Capture the cell that displays the provided text and extract its [X, Y] central coordinate. 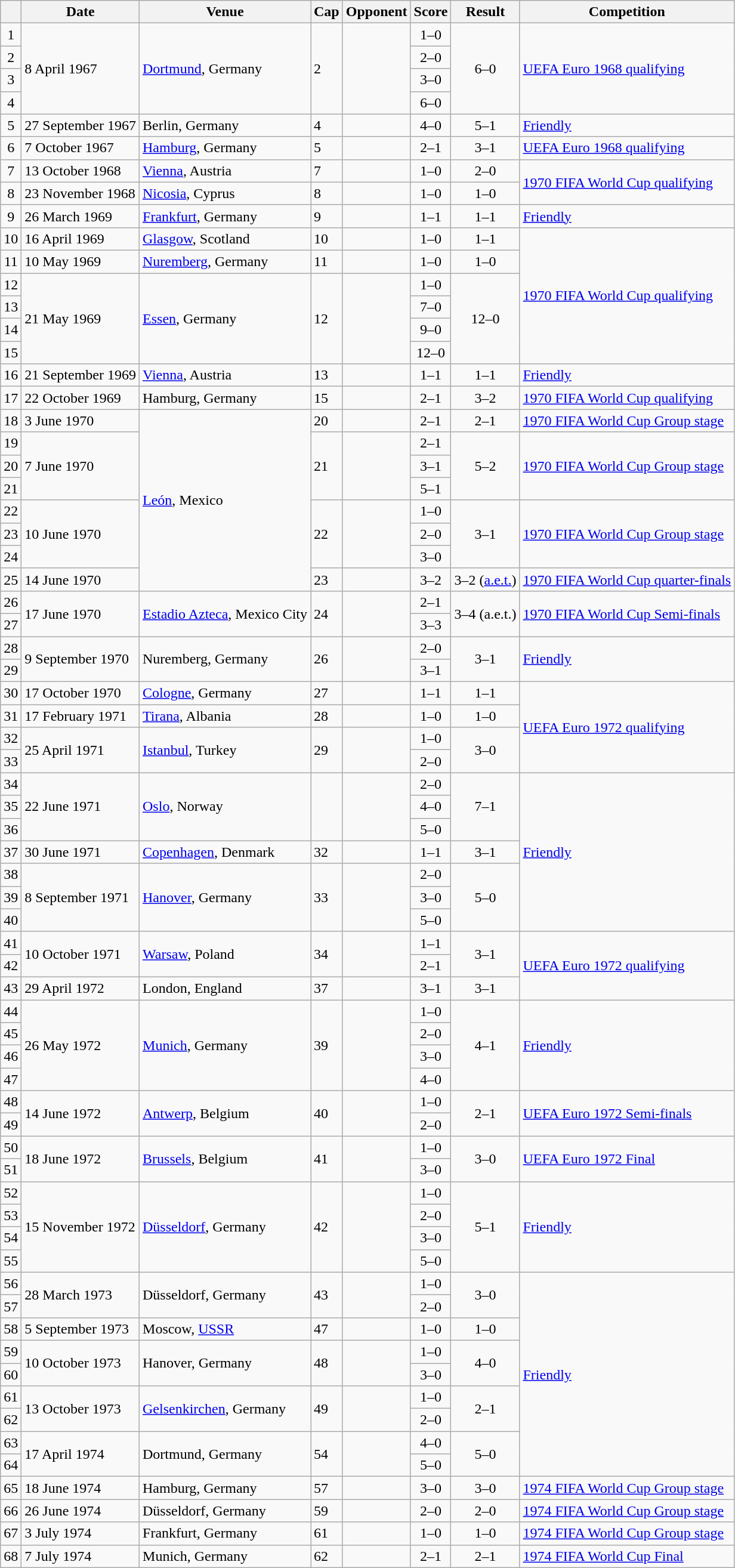
1970 FIFA World Cup Semi-finals [627, 613]
Essen, Germany [226, 319]
18 June 1974 [81, 1488]
51 [11, 1170]
3–2 (a.e.t.) [486, 579]
UEFA Euro 1972 Final [627, 1159]
30 [11, 693]
29 April 1972 [81, 988]
7 July 1974 [81, 1556]
13 October 1973 [81, 1409]
Venue [226, 12]
26 March 1969 [81, 216]
36 [11, 829]
6 [11, 148]
46 [11, 1057]
17 June 1970 [81, 613]
10 May 1969 [81, 261]
10 June 1970 [81, 534]
Date [81, 12]
26 June 1974 [81, 1511]
16 [11, 375]
17 October 1970 [81, 693]
18 June 1972 [81, 1159]
63 [11, 1443]
14 [11, 330]
Result [486, 12]
18 [11, 421]
1974 FIFA World Cup Final [627, 1556]
5–2 [486, 466]
68 [11, 1556]
7–0 [431, 307]
17 April 1974 [81, 1454]
56 [11, 1283]
3 [11, 80]
Oslo, Norway [226, 807]
10 October 1973 [81, 1363]
Berlin, Germany [226, 125]
Score [431, 12]
UEFA Euro 1972 Semi-finals [627, 1113]
13 October 1968 [81, 171]
Antwerp, Belgium [226, 1113]
60 [11, 1374]
Estadio Azteca, Mexico City [226, 613]
1 [11, 35]
22 June 1971 [81, 807]
7 October 1967 [81, 148]
67 [11, 1533]
3–4 (a.e.t.) [486, 613]
Istanbul, Turkey [226, 750]
21 September 1969 [81, 375]
22 October 1969 [81, 398]
16 April 1969 [81, 239]
Competition [627, 12]
55 [11, 1261]
15 November 1972 [81, 1227]
4–1 [486, 1045]
52 [11, 1193]
35 [11, 807]
38 [11, 875]
21 May 1969 [81, 319]
58 [11, 1329]
25 April 1971 [81, 750]
Opponent [376, 12]
Cologne, Germany [226, 693]
28 March 1973 [81, 1295]
17 [11, 398]
London, England [226, 988]
17 February 1971 [81, 716]
1970 FIFA World Cup quarter-finals [627, 579]
Glasgow, Scotland [226, 239]
Copenhagen, Denmark [226, 852]
10 October 1971 [81, 954]
3–3 [431, 625]
Nicosia, Cyprus [226, 193]
Gelsenkirchen, Germany [226, 1409]
44 [11, 1011]
9–0 [431, 330]
65 [11, 1488]
Warsaw, Poland [226, 954]
León, Mexico [226, 500]
31 [11, 716]
19 [11, 443]
64 [11, 1465]
27 September 1967 [81, 125]
8 April 1967 [81, 69]
9 September 1970 [81, 659]
3 July 1974 [81, 1533]
3 June 1970 [81, 421]
53 [11, 1215]
Tirana, Albania [226, 716]
14 June 1970 [81, 579]
7 June 1970 [81, 466]
Brussels, Belgium [226, 1159]
14 June 1972 [81, 1113]
30 June 1971 [81, 852]
25 [11, 579]
7–1 [486, 807]
23 November 1968 [81, 193]
8 September 1971 [81, 897]
26 May 1972 [81, 1045]
Cap [326, 12]
5 September 1973 [81, 1329]
45 [11, 1034]
66 [11, 1511]
Moscow, USSR [226, 1329]
50 [11, 1147]
